Search for the cell housing the specified text and yield its [x, y] center coordinate. 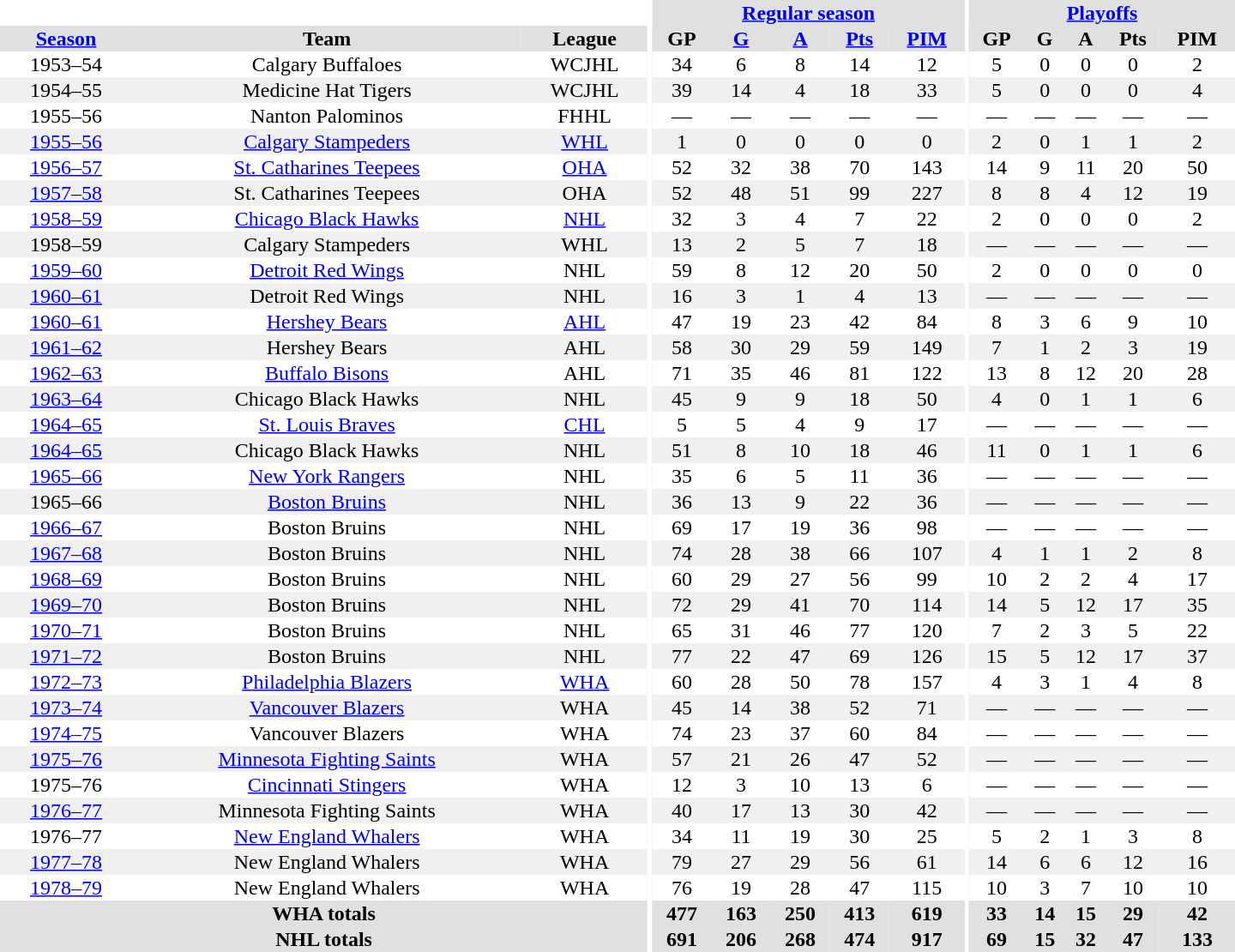
Medicine Hat Tigers [327, 90]
1961–62 [66, 347]
115 [927, 888]
26 [801, 759]
114 [927, 605]
78 [859, 682]
1968–69 [66, 579]
206 [741, 939]
250 [801, 913]
120 [927, 630]
65 [681, 630]
1972–73 [66, 682]
61 [927, 862]
25 [927, 836]
98 [927, 527]
126 [927, 656]
39 [681, 90]
1973–74 [66, 708]
1962–63 [66, 373]
619 [927, 913]
21 [741, 759]
149 [927, 347]
Team [327, 39]
57 [681, 759]
122 [927, 373]
107 [927, 553]
New York Rangers [327, 476]
58 [681, 347]
1971–72 [66, 656]
1974–75 [66, 733]
St. Louis Braves [327, 425]
Playoffs [1102, 13]
76 [681, 888]
NHL totals [324, 939]
691 [681, 939]
79 [681, 862]
Calgary Buffaloes [327, 64]
917 [927, 939]
1977–78 [66, 862]
1959–60 [66, 270]
1969–70 [66, 605]
81 [859, 373]
48 [741, 193]
Season [66, 39]
1954–55 [66, 90]
474 [859, 939]
72 [681, 605]
Regular season [808, 13]
163 [741, 913]
1978–79 [66, 888]
66 [859, 553]
1953–54 [66, 64]
Nanton Palominos [327, 116]
41 [801, 605]
413 [859, 913]
1967–68 [66, 553]
1970–71 [66, 630]
FHHL [585, 116]
1966–67 [66, 527]
157 [927, 682]
League [585, 39]
477 [681, 913]
31 [741, 630]
CHL [585, 425]
Philadelphia Blazers [327, 682]
Buffalo Bisons [327, 373]
227 [927, 193]
WHA totals [324, 913]
143 [927, 167]
Cincinnati Stingers [327, 785]
268 [801, 939]
40 [681, 810]
1963–64 [66, 399]
1956–57 [66, 167]
1957–58 [66, 193]
133 [1197, 939]
